From the cell containing the given text, extract its center point as (X, Y) coordinate. 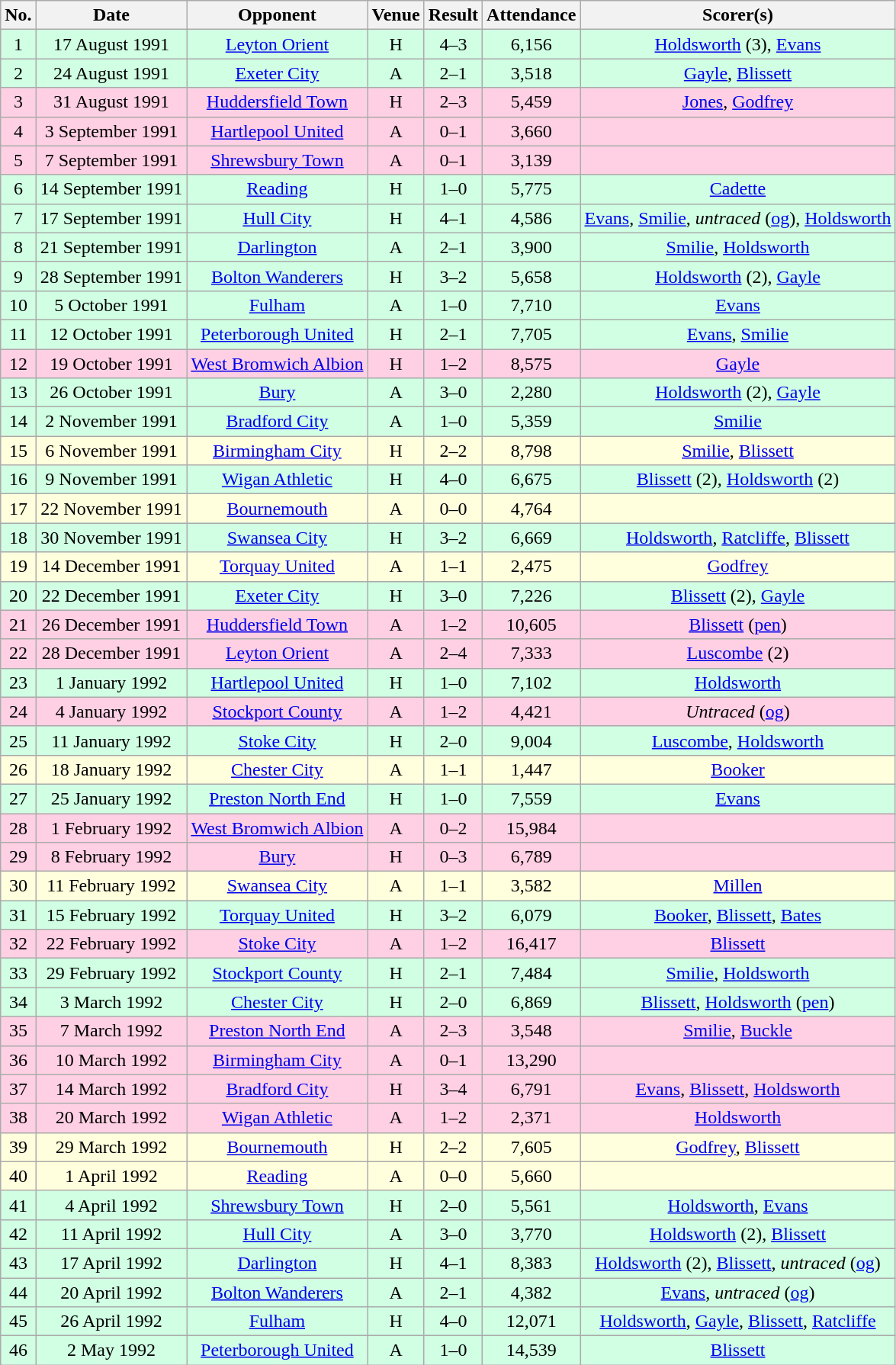
18 January 1992 (111, 769)
5,561 (531, 1205)
20 March 1992 (111, 1118)
4,382 (531, 1293)
5,775 (531, 189)
24 (18, 711)
28 September 1991 (111, 276)
6,156 (531, 44)
Scorer(s) (738, 15)
25 January 1992 (111, 798)
31 (18, 915)
16 (18, 480)
3,900 (531, 247)
6,791 (531, 1089)
Evans, Smilie (738, 334)
8,383 (531, 1263)
11 (18, 334)
21 (18, 625)
5,359 (531, 422)
Holdsworth, Gayle, Blissett, Ratcliffe (738, 1322)
0–2 (453, 827)
Holdsworth (3), Evans (738, 44)
2–4 (453, 654)
3,660 (531, 131)
23 (18, 682)
7 September 1991 (111, 160)
36 (18, 1060)
Smilie, Blissett (738, 451)
8 February 1992 (111, 857)
2 November 1991 (111, 422)
15 February 1992 (111, 915)
9 (18, 276)
14 March 1992 (111, 1089)
2,475 (531, 567)
Holdsworth, Evans (738, 1205)
11 February 1992 (111, 886)
20 (18, 596)
7,102 (531, 682)
28 (18, 827)
37 (18, 1089)
31 August 1991 (111, 102)
19 October 1991 (111, 364)
9,004 (531, 740)
10,605 (531, 625)
5,459 (531, 102)
1 February 1992 (111, 827)
20 April 1992 (111, 1293)
8 (18, 247)
Blissett, Holdsworth (pen) (738, 1002)
45 (18, 1322)
Blissett (pen) (738, 625)
14,539 (531, 1351)
29 February 1992 (111, 973)
Booker (738, 769)
Blissett (2), Gayle (738, 596)
5 October 1991 (111, 305)
38 (18, 1118)
3,548 (531, 1031)
17 (18, 509)
Evans, untraced (og) (738, 1293)
21 September 1991 (111, 247)
6 (18, 189)
6 November 1991 (111, 451)
10 March 1992 (111, 1060)
17 September 1991 (111, 218)
39 (18, 1147)
Luscombe, Holdsworth (738, 740)
Cadette (738, 189)
27 (18, 798)
4,421 (531, 711)
No. (18, 15)
17 August 1991 (111, 44)
Millen (738, 886)
13 (18, 393)
Date (111, 15)
7,226 (531, 596)
7,705 (531, 334)
5 (18, 160)
11 January 1992 (111, 740)
26 October 1991 (111, 393)
12,071 (531, 1322)
41 (18, 1205)
3,518 (531, 73)
29 (18, 857)
3,139 (531, 160)
14 December 1991 (111, 567)
8,798 (531, 451)
26 (18, 769)
34 (18, 1002)
Smilie, Buckle (738, 1031)
22 (18, 654)
1 January 1992 (111, 682)
3 September 1991 (111, 131)
0–3 (453, 857)
Venue (396, 15)
3–4 (453, 1089)
4–3 (453, 44)
15,984 (531, 827)
Godfrey, Blissett (738, 1147)
Opponent (278, 15)
Booker, Blissett, Bates (738, 915)
7 (18, 218)
4 April 1992 (111, 1205)
22 December 1991 (111, 596)
19 (18, 567)
25 (18, 740)
Blissett (2), Holdsworth (2) (738, 480)
11 April 1992 (111, 1234)
7 March 1992 (111, 1031)
12 October 1991 (111, 334)
1 April 1992 (111, 1176)
29 March 1992 (111, 1147)
1,447 (531, 769)
5,660 (531, 1176)
Smilie (738, 422)
40 (18, 1176)
2,280 (531, 393)
Gayle, Blissett (738, 73)
6,789 (531, 857)
46 (18, 1351)
Gayle (738, 364)
Godfrey (738, 567)
14 (18, 422)
Evans, Blissett, Holdsworth (738, 1089)
6,669 (531, 538)
8,575 (531, 364)
4,764 (531, 509)
43 (18, 1263)
6,079 (531, 915)
2,371 (531, 1118)
12 (18, 364)
26 April 1992 (111, 1322)
4,586 (531, 218)
5,658 (531, 276)
15 (18, 451)
13,290 (531, 1060)
2 (18, 73)
Luscombe (2) (738, 654)
10 (18, 305)
6,675 (531, 480)
14 September 1991 (111, 189)
16,417 (531, 944)
44 (18, 1293)
26 December 1991 (111, 625)
18 (18, 538)
17 April 1992 (111, 1263)
Jones, Godfrey (738, 102)
6,869 (531, 1002)
Attendance (531, 15)
24 August 1991 (111, 73)
30 November 1991 (111, 538)
4 (18, 131)
Holdsworth, Ratcliffe, Blissett (738, 538)
22 November 1991 (111, 509)
30 (18, 886)
22 February 1992 (111, 944)
2 May 1992 (111, 1351)
Untraced (og) (738, 711)
3,582 (531, 886)
32 (18, 944)
3 March 1992 (111, 1002)
3,770 (531, 1234)
7,605 (531, 1147)
7,484 (531, 973)
4 January 1992 (111, 711)
1 (18, 44)
Result (453, 15)
35 (18, 1031)
7,333 (531, 654)
Holdsworth (2), Blissett, untraced (og) (738, 1263)
3 (18, 102)
33 (18, 973)
Holdsworth (2), Blissett (738, 1234)
7,710 (531, 305)
Evans, Smilie, untraced (og), Holdsworth (738, 218)
7,559 (531, 798)
9 November 1991 (111, 480)
42 (18, 1234)
28 December 1991 (111, 654)
